Locate the cell with the specified text and output its (X, Y) center coordinate. 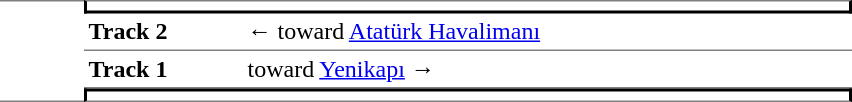
Track 1 (164, 70)
Track 2 (164, 33)
← toward Atatürk Havalimanı (548, 33)
toward Yenikapı → (548, 70)
